Pinpoint the cell where the given text exists, returning its (x, y) midpoint coordinate. 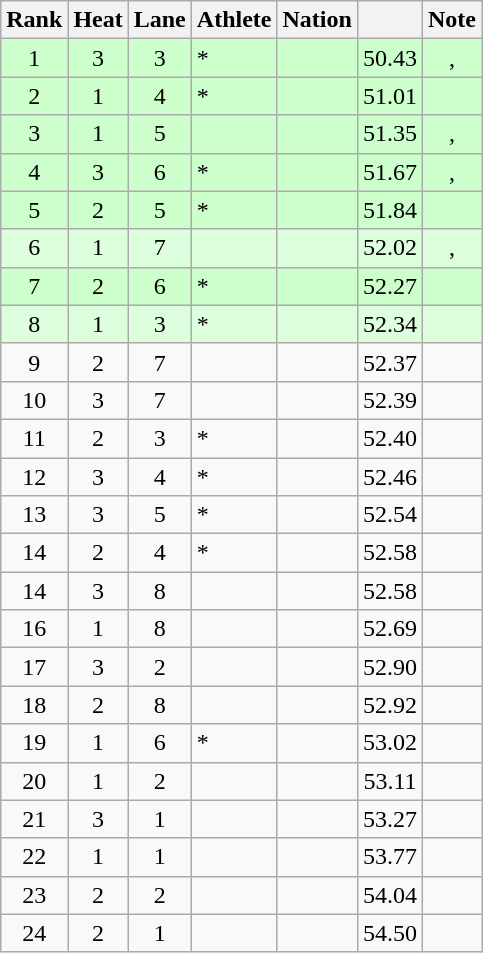
53.11 (390, 781)
51.35 (390, 134)
24 (34, 933)
52.46 (390, 477)
17 (34, 667)
52.69 (390, 629)
Rank (34, 20)
12 (34, 477)
52.02 (390, 248)
54.50 (390, 933)
Athlete (234, 20)
16 (34, 629)
54.04 (390, 895)
51.01 (390, 96)
20 (34, 781)
18 (34, 705)
52.27 (390, 286)
52.37 (390, 362)
53.77 (390, 857)
Heat (98, 20)
52.40 (390, 438)
11 (34, 438)
23 (34, 895)
21 (34, 819)
52.34 (390, 324)
53.02 (390, 743)
Note (452, 20)
52.54 (390, 515)
51.67 (390, 172)
52.90 (390, 667)
52.39 (390, 400)
22 (34, 857)
52.92 (390, 705)
53.27 (390, 819)
13 (34, 515)
51.84 (390, 210)
10 (34, 400)
Nation (317, 20)
50.43 (390, 58)
19 (34, 743)
9 (34, 362)
Lane (160, 20)
